Capture the cell that displays the provided text and extract its [X, Y] central coordinate. 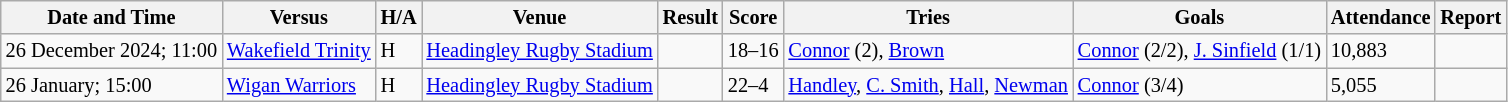
22–4 [754, 85]
Goals [1200, 17]
Attendance [1380, 17]
H/A [399, 17]
Connor (3/4) [1200, 85]
Versus [299, 17]
Connor (2/2), J. Sinfield (1/1) [1200, 51]
26 January; 15:00 [112, 85]
18–16 [754, 51]
Result [690, 17]
Date and Time [112, 17]
Report [1470, 17]
Venue [540, 17]
Wigan Warriors [299, 85]
26 December 2024; 11:00 [112, 51]
Tries [928, 17]
10,883 [1380, 51]
Connor (2), Brown [928, 51]
5,055 [1380, 85]
Score [754, 17]
Handley, C. Smith, Hall, Newman [928, 85]
Wakefield Trinity [299, 51]
